Scan for the cell matching the given text and deliver its (X, Y) coordinate at center. 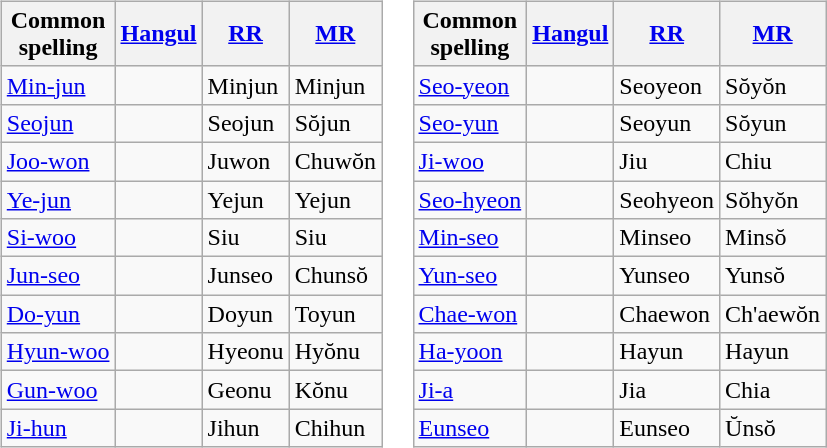
Yunsŏ (773, 276)
Joo-won (58, 161)
Yun-seo (470, 276)
Junseo (246, 276)
Min-seo (470, 238)
Sŏyŏn (773, 85)
Doyun (246, 314)
Juwon (246, 161)
Jia (667, 390)
Geonu (246, 390)
Chunsŏ (335, 276)
Chae-won (470, 314)
Toyun (335, 314)
Seo-yun (470, 123)
Minsŏ (773, 238)
Ye-jun (58, 199)
Jihun (246, 428)
Ji-a (470, 390)
Minseo (667, 238)
Ji-woo (470, 161)
Ŭnsŏ (773, 428)
Jun-seo (58, 276)
Seo-yeon (470, 85)
Ha-yoon (470, 352)
Jiu (667, 161)
Hyeonu (246, 352)
Do-yun (58, 314)
Hyŏnu (335, 352)
Seoyun (667, 123)
Kŏnu (335, 390)
Min-jun (58, 85)
Seohyeon (667, 199)
Seo-hyeon (470, 199)
Yunseo (667, 276)
Sŏyun (773, 123)
Chia (773, 390)
Hyun-woo (58, 352)
Chuwŏn (335, 161)
Sŏhyŏn (773, 199)
Chiu (773, 161)
Ch'aewŏn (773, 314)
Chaewon (667, 314)
Sŏjun (335, 123)
Si-woo (58, 238)
Chihun (335, 428)
Seoyeon (667, 85)
Gun-woo (58, 390)
Ji-hun (58, 428)
